Identify which cell holds the provided text, then report its (x, y) central coordinate. 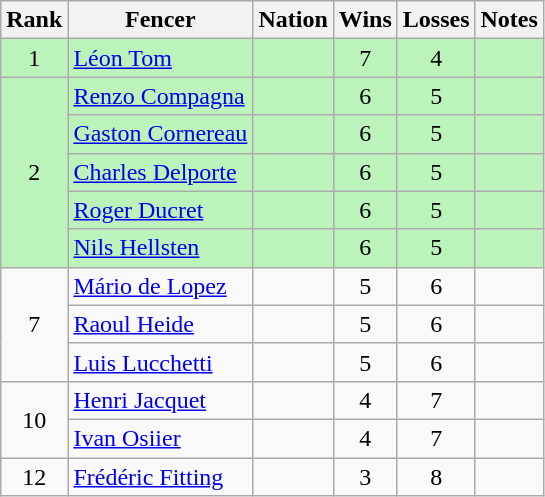
Mário de Lopez (160, 286)
Nation (293, 20)
1 (34, 58)
Rank (34, 20)
Wins (365, 20)
Roger Ducret (160, 210)
Charles Delporte (160, 172)
Nils Hellsten (160, 248)
Léon Tom (160, 58)
12 (34, 477)
Luis Lucchetti (160, 362)
Notes (509, 20)
Henri Jacquet (160, 400)
Gaston Cornereau (160, 134)
2 (34, 172)
Renzo Compagna (160, 96)
Frédéric Fitting (160, 477)
8 (436, 477)
Raoul Heide (160, 324)
3 (365, 477)
10 (34, 419)
Fencer (160, 20)
Losses (436, 20)
Ivan Osiier (160, 438)
